Search for the cell housing the specified text and yield its (X, Y) center coordinate. 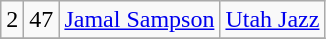
Jamal Sampson (140, 20)
47 (42, 20)
Utah Jazz (272, 20)
2 (12, 20)
